Pinpoint the cell where the given text exists, returning its [x, y] midpoint coordinate. 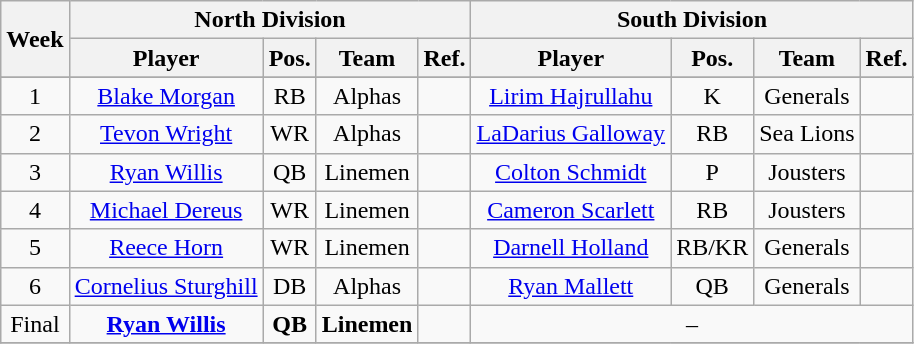
P [712, 172]
Lirim Hajrullahu [571, 96]
K [712, 96]
Colton Schmidt [571, 172]
South Division [692, 20]
Final [35, 324]
4 [35, 210]
Ryan Mallett [571, 286]
– [692, 324]
Cornelius Sturghill [166, 286]
Tevon Wright [166, 134]
RB/KR [712, 248]
North Division [270, 20]
Week [35, 39]
Sea Lions [807, 134]
Reece Horn [166, 248]
LaDarius Galloway [571, 134]
5 [35, 248]
Michael Dereus [166, 210]
3 [35, 172]
1 [35, 96]
2 [35, 134]
6 [35, 286]
DB [290, 286]
Blake Morgan [166, 96]
Cameron Scarlett [571, 210]
Darnell Holland [571, 248]
